Determine the (X, Y) coordinate at the center of the cell enclosing the given text.  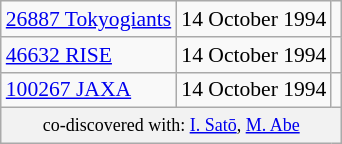
26887 Tokyogiants (89, 19)
co-discovered with: I. Satō, M. Abe (172, 126)
100267 JAXA (89, 90)
46632 RISE (89, 55)
